From the cell containing the given text, extract its center point as [x, y] coordinate. 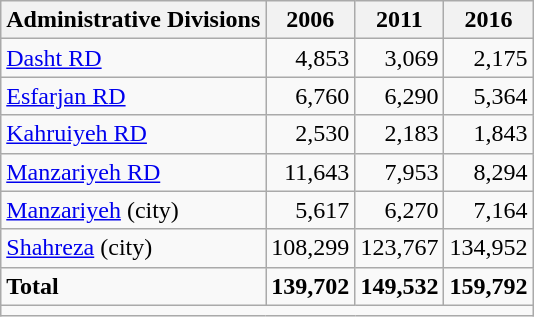
123,767 [400, 248]
108,299 [310, 248]
8,294 [488, 172]
2,530 [310, 134]
5,364 [488, 96]
1,843 [488, 134]
7,164 [488, 210]
6,270 [400, 210]
2016 [488, 20]
2,175 [488, 58]
6,290 [400, 96]
4,853 [310, 58]
2011 [400, 20]
Shahreza (city) [134, 248]
Administrative Divisions [134, 20]
6,760 [310, 96]
7,953 [400, 172]
Manzariyeh (city) [134, 210]
3,069 [400, 58]
2006 [310, 20]
Manzariyeh RD [134, 172]
Kahruiyeh RD [134, 134]
Total [134, 286]
2,183 [400, 134]
159,792 [488, 286]
Esfarjan RD [134, 96]
11,643 [310, 172]
149,532 [400, 286]
Dasht RD [134, 58]
139,702 [310, 286]
5,617 [310, 210]
134,952 [488, 248]
